Capture the cell that displays the provided text and extract its [X, Y] central coordinate. 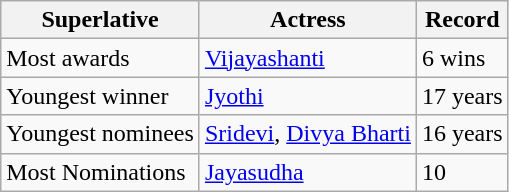
10 [462, 172]
Youngest nominees [100, 134]
6 wins [462, 58]
16 years [462, 134]
Youngest winner [100, 96]
Vijayashanti [308, 58]
Actress [308, 20]
Most Nominations [100, 172]
Sridevi, Divya Bharti [308, 134]
Jyothi [308, 96]
Superlative [100, 20]
17 years [462, 96]
Most awards [100, 58]
Record [462, 20]
Jayasudha [308, 172]
